Find where the given text appears and provide that cell's center as (X, Y) coordinate. 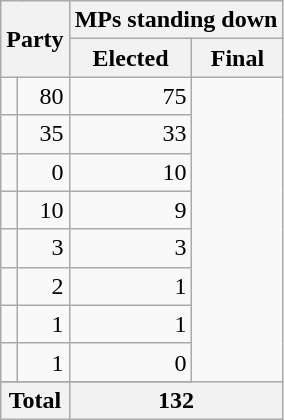
35 (43, 134)
75 (130, 96)
Final (238, 58)
Total (35, 400)
2 (43, 286)
33 (130, 134)
132 (176, 400)
Elected (130, 58)
80 (43, 96)
9 (130, 210)
MPs standing down (176, 20)
Party (35, 39)
